Extract the [x, y] coordinate from the center of the cell holding the provided text.  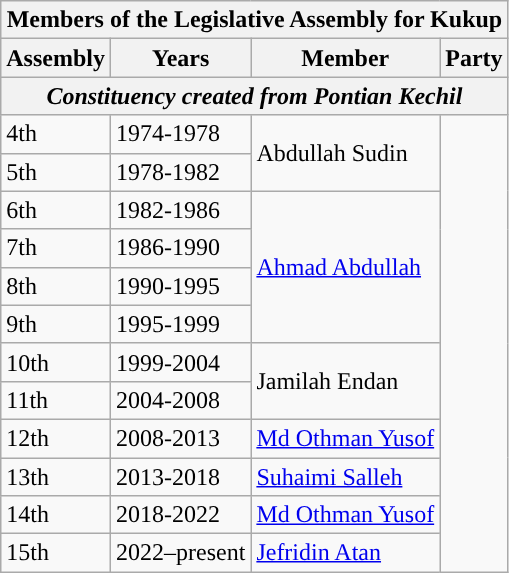
Years [180, 58]
1986-1990 [180, 248]
Member [346, 58]
1982-1986 [180, 210]
6th [56, 210]
Ahmad Abdullah [346, 267]
13th [56, 477]
Jefridin Atan [346, 553]
9th [56, 324]
1990-1995 [180, 286]
Members of the Legislative Assembly for Kukup [254, 20]
1978-1982 [180, 172]
14th [56, 515]
2018-2022 [180, 515]
5th [56, 172]
Constituency created from Pontian Kechil [254, 96]
4th [56, 134]
2004-2008 [180, 400]
2013-2018 [180, 477]
Abdullah Sudin [346, 153]
2022–present [180, 553]
Party [474, 58]
10th [56, 362]
Jamilah Endan [346, 381]
7th [56, 248]
1999-2004 [180, 362]
11th [56, 400]
2008-2013 [180, 438]
Assembly [56, 58]
8th [56, 286]
Suhaimi Salleh [346, 477]
1974-1978 [180, 134]
15th [56, 553]
12th [56, 438]
1995-1999 [180, 324]
